Provide the [x, y] coordinate of the cell's center where the given text is located.  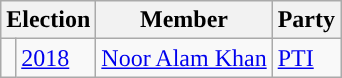
2018 [56, 58]
Election [48, 20]
Party [306, 20]
Member [184, 20]
Noor Alam Khan [184, 58]
PTI [306, 58]
